Pinpoint the cell where the given text exists, returning its (x, y) midpoint coordinate. 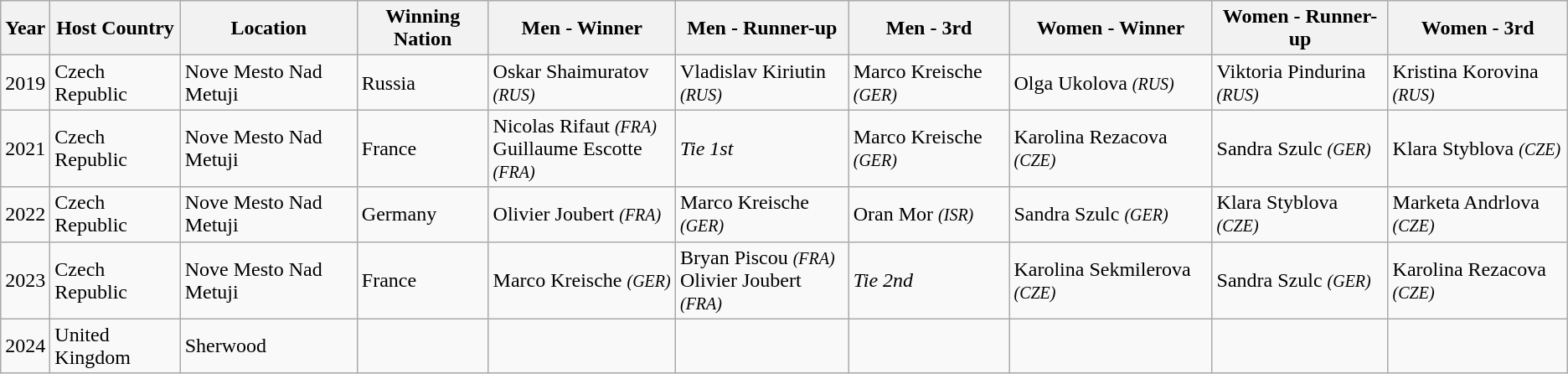
Location (268, 29)
Germany (422, 215)
Sherwood (268, 345)
Men - Winner (581, 29)
Women - Runner-up (1300, 29)
2021 (25, 148)
Women - Winner (1111, 29)
Marketa Andrlova (CZE) (1478, 215)
Kristina Korovina (RUS) (1478, 82)
2023 (25, 280)
Russia (422, 82)
2022 (25, 215)
Men - Runner-up (762, 29)
Oran Mor (ISR) (929, 215)
Olivier Joubert (FRA) (581, 215)
Year (25, 29)
United Kingdom (116, 345)
2019 (25, 82)
Oskar Shaimuratov (RUS) (581, 82)
Women - 3rd (1478, 29)
Vladislav Kiriutin (RUS) (762, 82)
Bryan Piscou (FRA)Olivier Joubert (FRA) (762, 280)
Viktoria Pindurina (RUS) (1300, 82)
Men - 3rd (929, 29)
Tie 2nd (929, 280)
Karolina Sekmilerova (CZE) (1111, 280)
Olga Ukolova (RUS) (1111, 82)
Winning Nation (422, 29)
Nicolas Rifaut (FRA)Guillaume Escotte (FRA) (581, 148)
Host Country (116, 29)
Tie 1st (762, 148)
2024 (25, 345)
